From the cell containing the given text, extract its center point as (X, Y) coordinate. 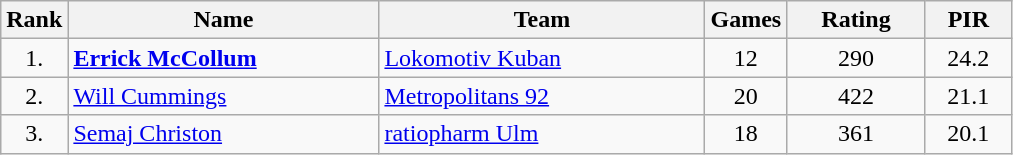
1. (34, 58)
Semaj Christon (224, 134)
290 (856, 58)
12 (746, 58)
18 (746, 134)
Will Cummings (224, 96)
Name (224, 20)
422 (856, 96)
20.1 (968, 134)
24.2 (968, 58)
ratiopharm Ulm (542, 134)
Rating (856, 20)
361 (856, 134)
Games (746, 20)
21.1 (968, 96)
Lokomotiv Kuban (542, 58)
Team (542, 20)
20 (746, 96)
2. (34, 96)
Rank (34, 20)
PIR (968, 20)
Metropolitans 92 (542, 96)
3. (34, 134)
Errick McCollum (224, 58)
